From the cell containing the given text, extract its center point as (X, Y) coordinate. 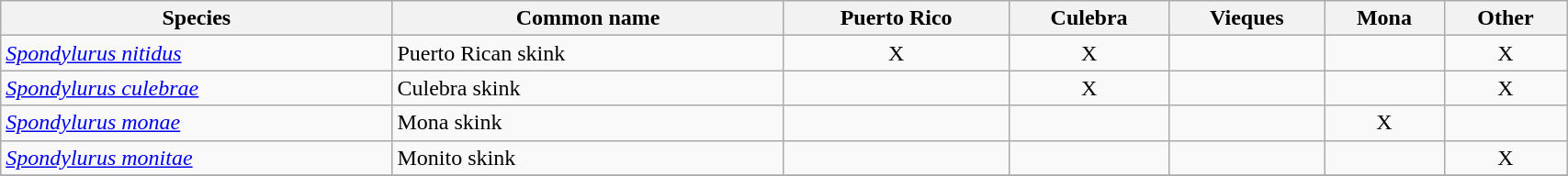
Puerto Rico (897, 18)
Mona (1385, 18)
Culebra skink (588, 88)
Other (1505, 18)
Monito skink (588, 158)
Vieques (1247, 18)
Species (197, 18)
Culebra (1089, 18)
Spondylurus nitidus (197, 53)
Common name (588, 18)
Spondylurus monitae (197, 158)
Spondylurus monae (197, 123)
Mona skink (588, 123)
Puerto Rican skink (588, 53)
Spondylurus culebrae (197, 88)
